Output the [X, Y] coordinate of the center of the cell containing the given text.  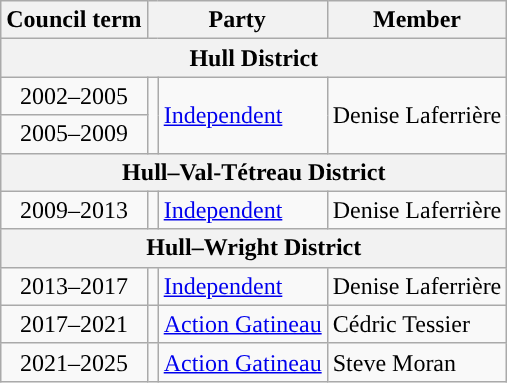
2013–2017 [74, 286]
Steve Moran [417, 362]
Member [417, 20]
Cédric Tessier [417, 324]
2021–2025 [74, 362]
2009–2013 [74, 210]
Party [237, 20]
Hull–Wright District [254, 248]
2002–2005 [74, 96]
2005–2009 [74, 134]
2017–2021 [74, 324]
Hull–Val-Tétreau District [254, 172]
Council term [74, 20]
Hull District [254, 58]
